Scan for the cell matching the given text and deliver its [x, y] coordinate at center. 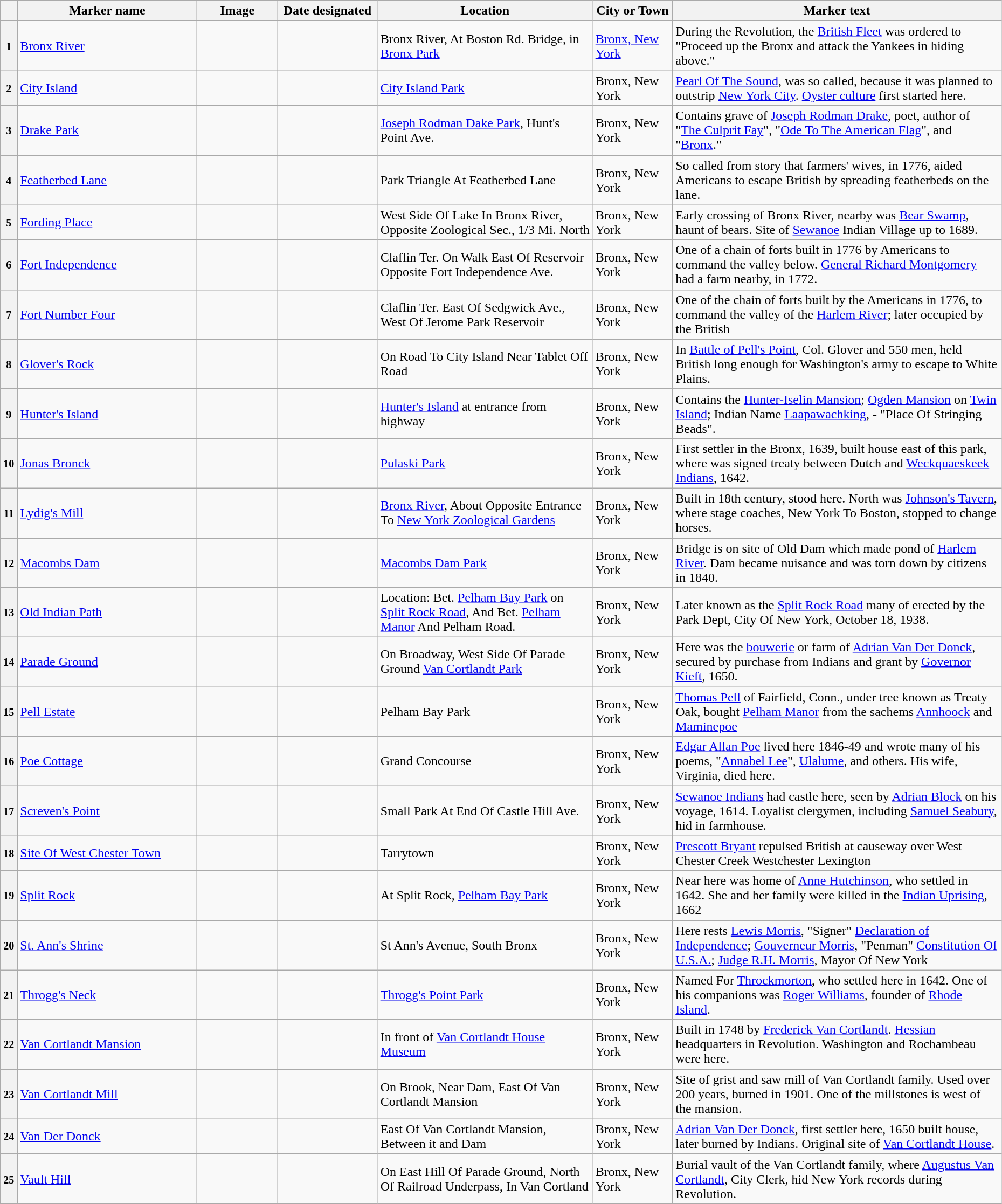
Prescott Bryant repulsed British at causeway over West Chester Creek Westchester Lexington [837, 853]
Van Cortlandt Mill [107, 1094]
Throgg's Point Park [485, 995]
Small Park At End Of Castle Hill Ave. [485, 811]
Site of grist and saw mill of Van Cortlandt family. Used over 200 years, burned in 1901. One of the millstones is west of the mansion. [837, 1094]
Adrian Van Der Donck, first settler here, 1650 built house, later burned by Indians. Original site of Van Cortlandt House. [837, 1137]
One of a chain of forts built in 1776 by Americans to command the valley below. General Richard Montgomery had a farm nearby, in 1772. [837, 265]
3 [9, 130]
Park Triangle At Featherbed Lane [485, 180]
7 [9, 314]
8 [9, 364]
Jonas Bronck [107, 463]
1 [9, 46]
20 [9, 945]
Lydig's Mill [107, 513]
16 [9, 761]
St Ann's Avenue, South Bronx [485, 945]
Screven's Point [107, 811]
Bronx River [107, 46]
Fort Number Four [107, 314]
Throgg's Neck [107, 995]
Old Indian Path [107, 613]
Here was the bouwerie or farm of Adrian Van Der Donck, secured by purchase from Indians and grant by Governor Kieft, 1650. [837, 662]
13 [9, 613]
Marker text [837, 11]
East Of Van Cortlandt Mansion, Between it and Dam [485, 1137]
Bronx River, At Boston Rd. Bridge, in Bronx Park [485, 46]
Pell Estate [107, 712]
On Road To City Island Near Tablet Off Road [485, 364]
Built in 1748 by Frederick Van Cortlandt. Hessian headquarters in Revolution. Washington and Rochambeau were here. [837, 1044]
Split Rock [107, 896]
Named For Throckmorton, who settled here in 1642. One of his companions was Roger Williams, founder of Rhode Island. [837, 995]
11 [9, 513]
City or Town [633, 11]
25 [9, 1179]
St. Ann's Shrine [107, 945]
Location: Bet. Pelham Bay Park on Split Rock Road, And Bet. Pelham Manor And Pelham Road. [485, 613]
Later known as the Split Rock Road many of erected by the Park Dept, City Of New York, October 18, 1938. [837, 613]
Drake Park [107, 130]
Joseph Rodman Dake Park, Hunt's Point Ave. [485, 130]
First settler in the Bronx, 1639, built house east of this park, where was signed treaty between Dutch and Weckquaeskeek Indians, 1642. [837, 463]
Location [485, 11]
12 [9, 563]
Van Cortlandt Mansion [107, 1044]
City Island Park [485, 88]
Marker name [107, 11]
In Battle of Pell's Point, Col. Glover and 550 men, held British long enough for Washington's army to escape to White Plains. [837, 364]
Poe Cottage [107, 761]
Featherbed Lane [107, 180]
Fording Place [107, 222]
Thomas Pell of Fairfield, Conn., under tree known as Treaty Oak, bought Pelham Manor from the sachems Annhoock and Maminepoe [837, 712]
At Split Rock, Pelham Bay Park [485, 896]
Contains grave of Joseph Rodman Drake, poet, author of "The Culprit Fay", "Ode To The American Flag", and "Bronx." [837, 130]
Vault Hill [107, 1179]
Hunter's Island at entrance from highway [485, 414]
Bridge is on site of Old Dam which made pond of Harlem River. Dam became nuisance and was torn down by citizens in 1840. [837, 563]
Pelham Bay Park [485, 712]
Tarrytown [485, 853]
Image [237, 11]
Macombs Dam [107, 563]
10 [9, 463]
17 [9, 811]
Burial vault of the Van Cortlandt family, where Augustus Van Cortlandt, City Clerk, hid New York records during Revolution. [837, 1179]
West Side Of Lake In Bronx River, Opposite Zoological Sec., 1/3 Mi. North [485, 222]
9 [9, 414]
Hunter's Island [107, 414]
One of the chain of forts built by the Americans in 1776, to command the valley of the Harlem River; later occupied by the British [837, 314]
Edgar Allan Poe lived here 1846-49 and wrote many of his poems, "Annabel Lee", Ulalume, and others. His wife, Virginia, died here. [837, 761]
Contains the Hunter-Iselin Mansion; Ogden Mansion on Twin Island; Indian Name Laapawachking, - "Place Of Stringing Beads". [837, 414]
Early crossing of Bronx River, nearby was Bear Swamp, haunt of bears. Site of Sewanoe Indian Village up to 1689. [837, 222]
During the Revolution, the British Fleet was ordered to "Proceed up the Bronx and attack the Yankees in hiding above." [837, 46]
Claflin Ter. On Walk East Of Reservoir Opposite Fort Independence Ave. [485, 265]
2 [9, 88]
Parade Ground [107, 662]
15 [9, 712]
Bronx River, About Opposite Entrance To New York Zoological Gardens [485, 513]
23 [9, 1094]
14 [9, 662]
In front of Van Cortlandt House Museum [485, 1044]
24 [9, 1137]
Van Der Donck [107, 1137]
Grand Concourse [485, 761]
On East Hill Of Parade Ground, North Of Railroad Underpass, In Van Cortland [485, 1179]
City Island [107, 88]
Pearl Of The Sound, was so called, because it was planned to outstrip New York City. Oyster culture first started here. [837, 88]
Site Of West Chester Town [107, 853]
Fort Independence [107, 265]
Date designated [327, 11]
Claflin Ter. East Of Sedgwick Ave., West Of Jerome Park Reservoir [485, 314]
22 [9, 1044]
18 [9, 853]
Pulaski Park [485, 463]
So called from story that farmers' wives, in 1776, aided Americans to escape British by spreading featherbeds on the lane. [837, 180]
19 [9, 896]
On Brook, Near Dam, East Of Van Cortlandt Mansion [485, 1094]
Macombs Dam Park [485, 563]
Near here was home of Anne Hutchinson, who settled in 1642. She and her family were killed in the Indian Uprising, 1662 [837, 896]
Sewanoe Indians had castle here, seen by Adrian Block on his voyage, 1614. Loyalist clergymen, including Samuel Seabury, hid in farmhouse. [837, 811]
4 [9, 180]
6 [9, 265]
On Broadway, West Side Of Parade Ground Van Cortlandt Park [485, 662]
Glover's Rock [107, 364]
5 [9, 222]
Built in 18th century, stood here. North was Johnson's Tavern, where stage coaches, New York To Boston, stopped to change horses. [837, 513]
21 [9, 995]
